Pinpoint the cell where the given text exists, returning its [x, y] midpoint coordinate. 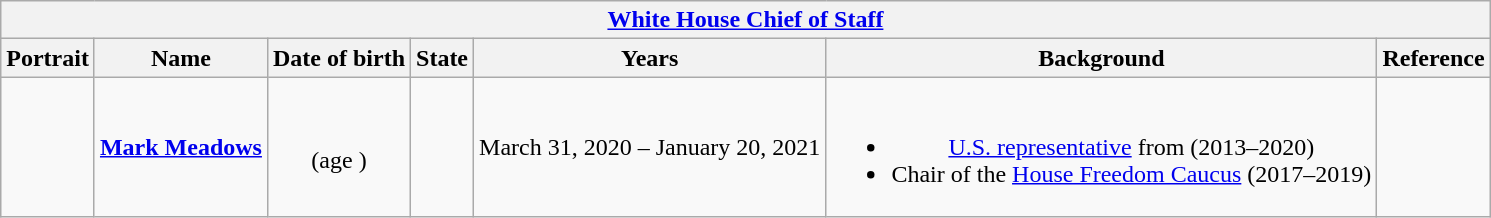
State [442, 58]
Portrait [48, 58]
Date of birth [338, 58]
Reference [1434, 58]
U.S. representative from (2013–2020)Chair of the House Freedom Caucus (2017–2019) [1102, 147]
Name [180, 58]
Years [650, 58]
White House Chief of Staff [746, 20]
Mark Meadows [180, 147]
(age ) [338, 147]
Background [1102, 58]
March 31, 2020 – January 20, 2021 [650, 147]
